From the cell containing the given text, extract its center point as (X, Y) coordinate. 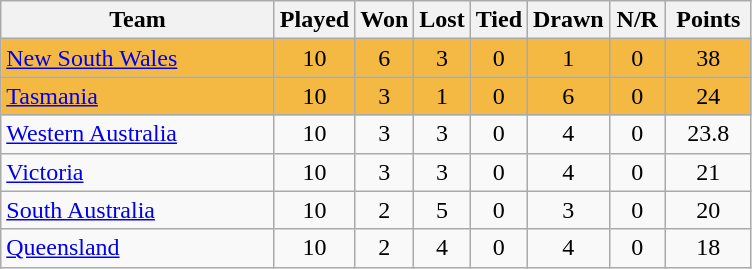
Lost (442, 20)
23.8 (708, 134)
20 (708, 210)
5 (442, 210)
Victoria (138, 172)
Points (708, 20)
Won (384, 20)
Tasmania (138, 96)
New South Wales (138, 58)
Western Australia (138, 134)
Tied (498, 20)
Queensland (138, 248)
24 (708, 96)
N/R (637, 20)
18 (708, 248)
Drawn (569, 20)
Team (138, 20)
Played (314, 20)
38 (708, 58)
South Australia (138, 210)
21 (708, 172)
